Search for the cell housing the specified text and yield its [X, Y] center coordinate. 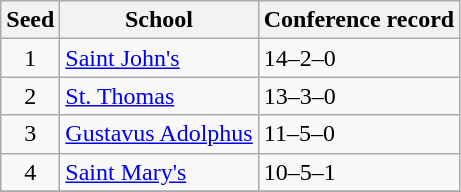
Seed [30, 20]
10–5–1 [358, 172]
2 [30, 96]
14–2–0 [358, 58]
St. Thomas [159, 96]
1 [30, 58]
Conference record [358, 20]
Saint Mary's [159, 172]
3 [30, 134]
School [159, 20]
11–5–0 [358, 134]
Gustavus Adolphus [159, 134]
Saint John's [159, 58]
4 [30, 172]
13–3–0 [358, 96]
